Identify which cell holds the provided text, then report its [X, Y] central coordinate. 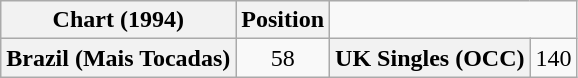
Chart (1994) [118, 20]
Brazil (Mais Tocadas) [118, 58]
UK Singles (OCC) [430, 58]
140 [554, 58]
58 [283, 58]
Position [283, 20]
